Locate the cell with the specified text and output its (X, Y) center coordinate. 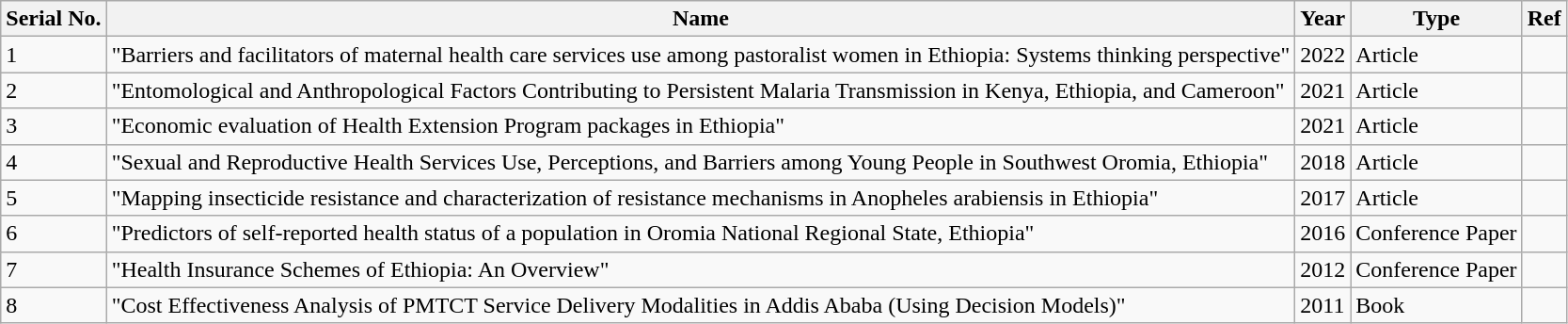
2017 (1323, 198)
Type (1436, 19)
"Health Insurance Schemes of Ethiopia: An Overview" (701, 269)
2018 (1323, 162)
Serial No. (54, 19)
"Barriers and facilitators of maternal health care services use among pastoralist women in Ethiopia: Systems thinking perspective" (701, 55)
Year (1323, 19)
2 (54, 90)
Book (1436, 305)
"Predictors of self-reported health status of a population in Oromia National Regional State, Ethiopia" (701, 234)
Ref (1544, 19)
2011 (1323, 305)
6 (54, 234)
2022 (1323, 55)
"Sexual and Reproductive Health Services Use, Perceptions, and Barriers among Young People in Southwest Oromia, Ethiopia" (701, 162)
2016 (1323, 234)
2012 (1323, 269)
"Mapping insecticide resistance and characterization of resistance mechanisms in Anopheles arabiensis in Ethiopia" (701, 198)
3 (54, 126)
1 (54, 55)
8 (54, 305)
Name (701, 19)
"Entomological and Anthropological Factors Contributing to Persistent Malaria Transmission in Kenya, Ethiopia, and Cameroon" (701, 90)
5 (54, 198)
7 (54, 269)
"Economic evaluation of Health Extension Program packages in Ethiopia" (701, 126)
4 (54, 162)
"Cost Effectiveness Analysis of PMTCT Service Delivery Modalities in Addis Ababa (Using Decision Models)" (701, 305)
